Extract the [X, Y] coordinate from the center of the cell holding the provided text.  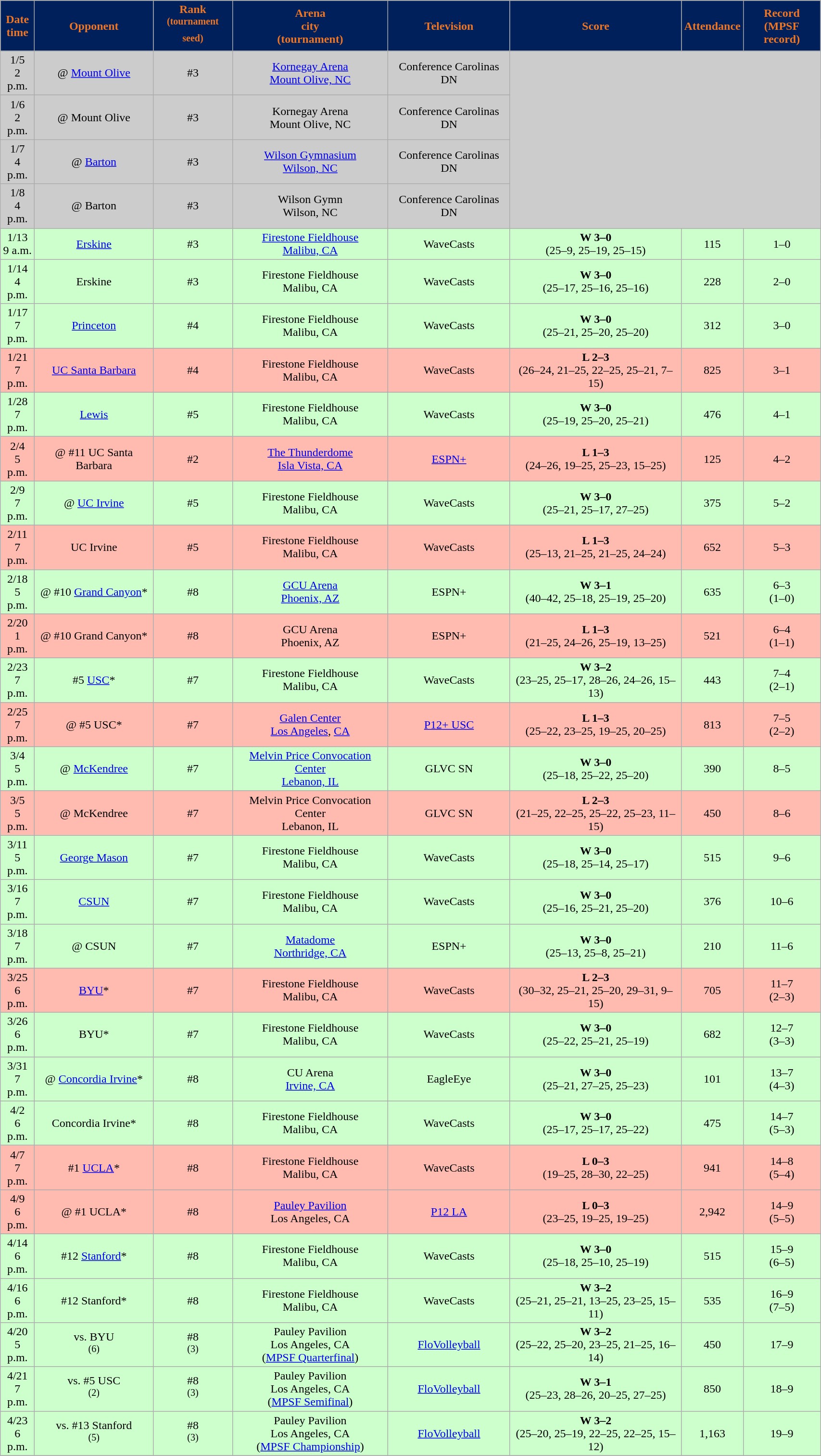
UC Irvine [94, 547]
7–5(2–2) [782, 725]
4/26 p.m. [17, 1123]
Pauley PavilionLos Angeles, CA(MPSF Championship) [310, 1433]
1/139 a.m. [17, 243]
228 [712, 281]
4/205 p.m. [17, 1345]
16–9(7–5) [782, 1301]
#2 [193, 459]
Lewis [94, 414]
652 [712, 547]
443 [712, 680]
MatadomeNorthridge, CA [310, 946]
850 [712, 1389]
5–3 [782, 547]
18–9 [782, 1389]
4/217 p.m. [17, 1389]
635 [712, 592]
Galen CenterLos Angeles, CA [310, 725]
W 3–2(23–25, 25–17, 28–26, 24–26, 15–13) [595, 680]
Score [595, 26]
L 2–3(26–24, 21–25, 22–25, 25–21, 7–15) [595, 370]
3–1 [782, 370]
125 [712, 459]
101 [712, 1079]
L 1–3(24–26, 19–25, 25–23, 15–25) [595, 459]
1/62 p.m. [17, 117]
W 3–0(25–21, 25–20, 25–20) [595, 326]
W 3–1(25–23, 28–26, 20–25, 27–25) [595, 1389]
W 3–0(25–17, 25–16, 25–16) [595, 281]
1,163 [712, 1433]
535 [712, 1301]
UC Santa Barbara [94, 370]
1/52 p.m. [17, 73]
2/97 p.m. [17, 503]
2/185 p.m. [17, 592]
825 [712, 370]
2,942 [712, 1212]
P12 LA [449, 1212]
4–2 [782, 459]
705 [712, 990]
1/217 p.m. [17, 370]
Pauley PavilionLos Angeles, CA(MPSF Quarterfinal) [310, 1345]
@ Concordia Irvine* [94, 1079]
11–6 [782, 946]
13–7(4–3) [782, 1079]
376 [712, 902]
475 [712, 1123]
813 [712, 725]
1/74 p.m. [17, 162]
L 1–3(25–22, 23–25, 19–25, 20–25) [595, 725]
3/256 p.m. [17, 990]
vs. #5 USC (2) [94, 1389]
L 1–3(21–25, 24–26, 25–19, 13–25) [595, 636]
7–4(2–1) [782, 680]
312 [712, 326]
@ CSUN [94, 946]
14–8(5–4) [782, 1167]
3–0 [782, 326]
3/187 p.m. [17, 946]
6–3(1–0) [782, 592]
L 0–3 (23–25, 19–25, 19–25) [595, 1212]
1/84 p.m. [17, 206]
476 [712, 414]
Pauley PavilionLos Angeles, CA(MPSF Semifinal) [310, 1389]
3/317 p.m. [17, 1079]
W 3–2(25–21, 25–21, 13–25, 23–25, 15–11) [595, 1301]
P12+ USC [449, 725]
390 [712, 769]
W 3–0(25–22, 25–21, 25–19) [595, 1035]
vs. #13 Stanford (5) [94, 1433]
4–1 [782, 414]
2/237 p.m. [17, 680]
19–9 [782, 1433]
L 0–3 (19–25, 28–30, 22–25) [595, 1167]
1/177 p.m. [17, 326]
12–7(3–3) [782, 1035]
Datetime [17, 26]
210 [712, 946]
3/266 p.m. [17, 1035]
Television [449, 26]
#5 USC* [94, 680]
1–0 [782, 243]
11–7(2–3) [782, 990]
@ #5 USC* [94, 725]
15–9(6–5) [782, 1256]
4/146 p.m. [17, 1256]
8–5 [782, 769]
2–0 [782, 281]
115 [712, 243]
W 3–0(25–17, 25–17, 25–22) [595, 1123]
Arenacity(tournament) [310, 26]
4/236 p.m. [17, 1433]
@ #1 UCLA* [94, 1212]
Concordia Irvine* [94, 1123]
W 3–0(25–18, 25–10, 25–19) [595, 1256]
Wilson GymnasiumWilson, NC [310, 162]
L 1–3(25–13, 21–25, 21–25, 24–24) [595, 547]
14–9(5–5) [782, 1212]
W 3–2(25–20, 25–19, 22–25, 22–25, 15–12) [595, 1433]
George Mason [94, 857]
Rank(tournament seed) [193, 26]
8–6 [782, 813]
2/201 p.m. [17, 636]
W 3–0(25–13, 25–8, 25–21) [595, 946]
W 3–0(25–21, 27–25, 25–23) [595, 1079]
4/77 p.m. [17, 1167]
5–2 [782, 503]
W 3–2(25–22, 25–20, 23–25, 21–25, 16–14) [595, 1345]
1/287 p.m. [17, 414]
W 3–0(25–16, 25–21, 25–20) [595, 902]
17–9 [782, 1345]
375 [712, 503]
682 [712, 1035]
Princeton [94, 326]
941 [712, 1167]
L 2–3(30–32, 25–21, 25–20, 29–31, 9–15) [595, 990]
2/257 p.m. [17, 725]
3/55 p.m. [17, 813]
2/45 p.m. [17, 459]
W 3–0(25–9, 25–19, 25–15) [595, 243]
Pauley PavilionLos Angeles, CA [310, 1212]
CSUN [94, 902]
Attendance [712, 26]
@ UC Irvine [94, 503]
CU ArenaIrvine, CA [310, 1079]
Record(MPSF record) [782, 26]
Opponent [94, 26]
W 3–0(25–18, 25–14, 25–17) [595, 857]
4/96 p.m. [17, 1212]
10–6 [782, 902]
EagleEye [449, 1079]
3/115 p.m. [17, 857]
W 3–0(25–19, 25–20, 25–21) [595, 414]
521 [712, 636]
@ #11 UC Santa Barbara [94, 459]
The ThunderdomeIsla Vista, CA [310, 459]
W 3–1(40–42, 25–18, 25–19, 25–20) [595, 592]
Wilson GymnWilson, NC [310, 206]
9–6 [782, 857]
vs. BYU (6) [94, 1345]
W 3–0(25–18, 25–22, 25–20) [595, 769]
#1 UCLA* [94, 1167]
L 2–3(21–25, 22–25, 25–22, 25–23, 11–15) [595, 813]
6–4(1–1) [782, 636]
3/167 p.m. [17, 902]
1/144 p.m. [17, 281]
W 3–0(25–21, 25–17, 27–25) [595, 503]
4/166 p.m. [17, 1301]
14–7(5–3) [782, 1123]
2/117 p.m. [17, 547]
3/45 p.m. [17, 769]
